Search for the cell housing the specified text and yield its (X, Y) center coordinate. 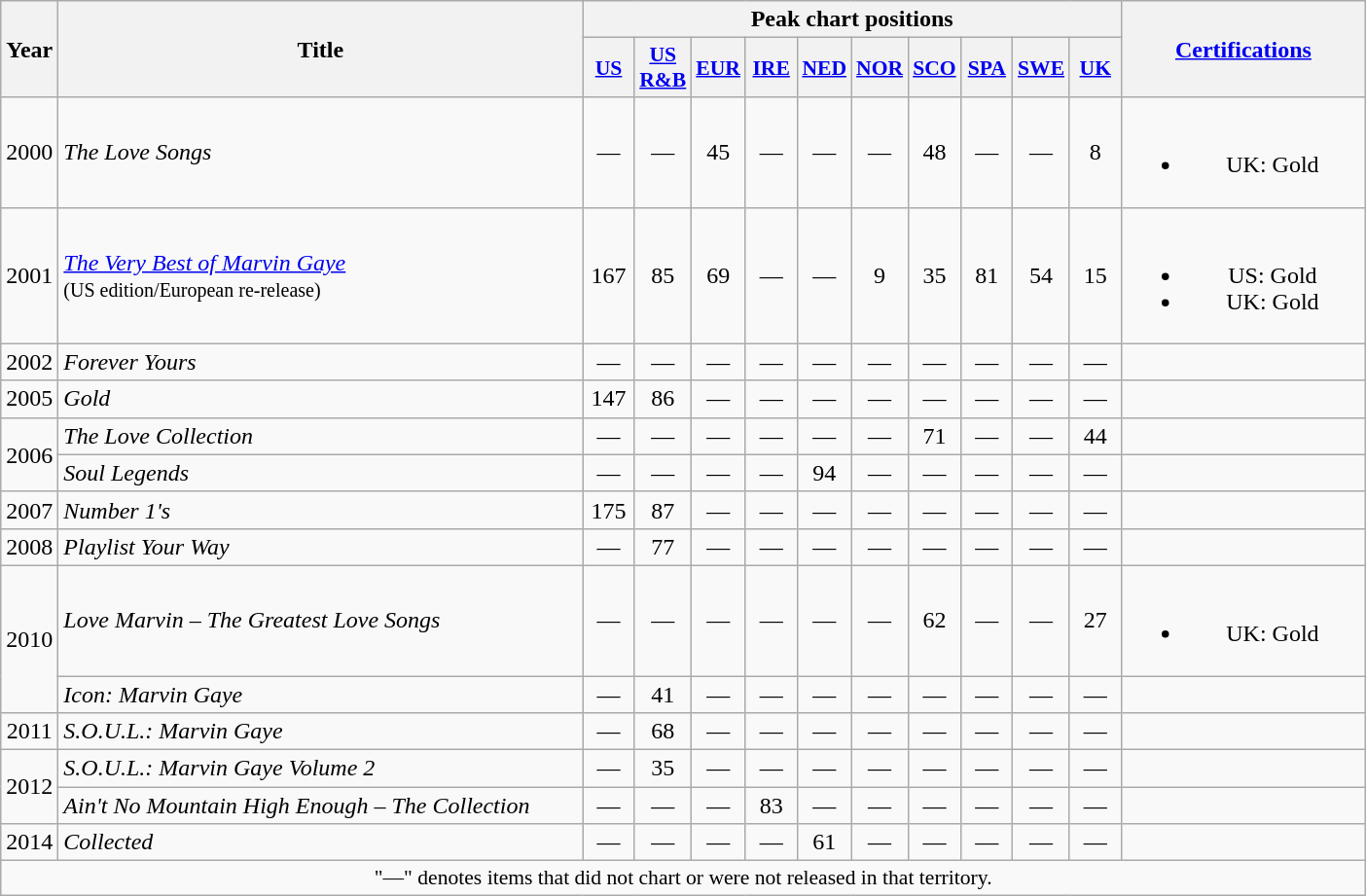
Title (321, 49)
2010 (29, 638)
US: GoldUK: Gold (1243, 275)
SCO (934, 68)
NED (824, 68)
Ain't No Mountain High Enough – The Collection (321, 806)
2012 (29, 787)
147 (609, 399)
81 (987, 275)
9 (880, 275)
87 (663, 510)
94 (824, 473)
15 (1096, 275)
Soul Legends (321, 473)
The Love Collection (321, 436)
2008 (29, 547)
Gold (321, 399)
2014 (29, 842)
62 (934, 621)
48 (934, 152)
USR&B (663, 68)
S.O.U.L.: Marvin Gaye (321, 732)
2000 (29, 152)
2005 (29, 399)
77 (663, 547)
83 (771, 806)
2002 (29, 362)
175 (609, 510)
71 (934, 436)
2006 (29, 454)
45 (718, 152)
SWE (1041, 68)
UK (1096, 68)
68 (663, 732)
Love Marvin – The Greatest Love Songs (321, 621)
EUR (718, 68)
41 (663, 694)
2011 (29, 732)
167 (609, 275)
Certifications (1243, 49)
US (609, 68)
"—" denotes items that did not chart or were not released in that territory. (683, 878)
IRE (771, 68)
S.O.U.L.: Marvin Gaye Volume 2 (321, 769)
NOR (880, 68)
44 (1096, 436)
27 (1096, 621)
2007 (29, 510)
Forever Yours (321, 362)
54 (1041, 275)
2001 (29, 275)
Icon: Marvin Gaye (321, 694)
8 (1096, 152)
85 (663, 275)
Number 1's (321, 510)
Year (29, 49)
SPA (987, 68)
The Very Best of Marvin Gaye(US edition/European re-release) (321, 275)
61 (824, 842)
69 (718, 275)
Collected (321, 842)
The Love Songs (321, 152)
Playlist Your Way (321, 547)
Peak chart positions (852, 19)
86 (663, 399)
